Return [X, Y] of the center of cell containing provided text 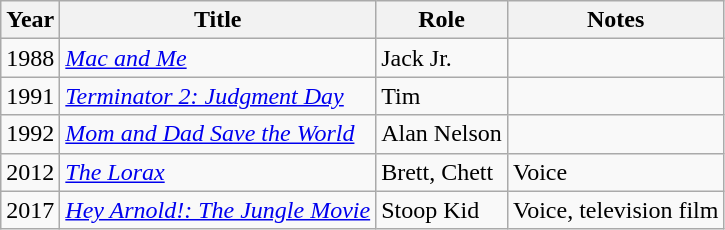
Role [442, 20]
Year [30, 20]
2012 [30, 172]
Notes [616, 20]
Jack Jr. [442, 58]
Tim [442, 96]
Mom and Dad Save the World [218, 134]
Hey Arnold!: The Jungle Movie [218, 210]
Terminator 2: Judgment Day [218, 96]
Brett, Chett [442, 172]
Mac and Me [218, 58]
1991 [30, 96]
The Lorax [218, 172]
Voice [616, 172]
Alan Nelson [442, 134]
Title [218, 20]
Stoop Kid [442, 210]
2017 [30, 210]
Voice, television film [616, 210]
1988 [30, 58]
1992 [30, 134]
